Output the (X, Y) coordinate of the center of the cell containing the given text.  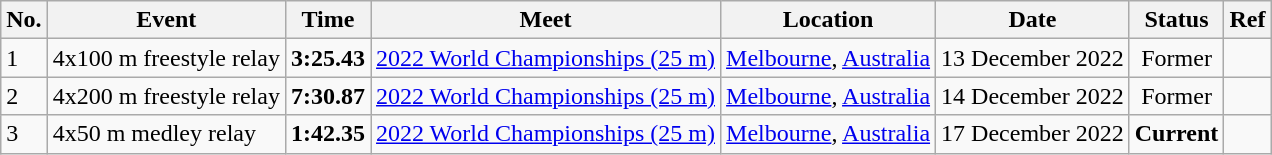
13 December 2022 (1033, 58)
Location (828, 20)
Time (328, 20)
17 December 2022 (1033, 134)
1:42.35 (328, 134)
14 December 2022 (1033, 96)
1 (24, 58)
7:30.87 (328, 96)
Ref (1248, 20)
Current (1176, 134)
Status (1176, 20)
No. (24, 20)
4x50 m medley relay (166, 134)
Date (1033, 20)
4x100 m freestyle relay (166, 58)
2 (24, 96)
3:25.43 (328, 58)
3 (24, 134)
Meet (546, 20)
Event (166, 20)
4x200 m freestyle relay (166, 96)
